For the text-containing cell, return its midpoint in (x, y) coordinate format. 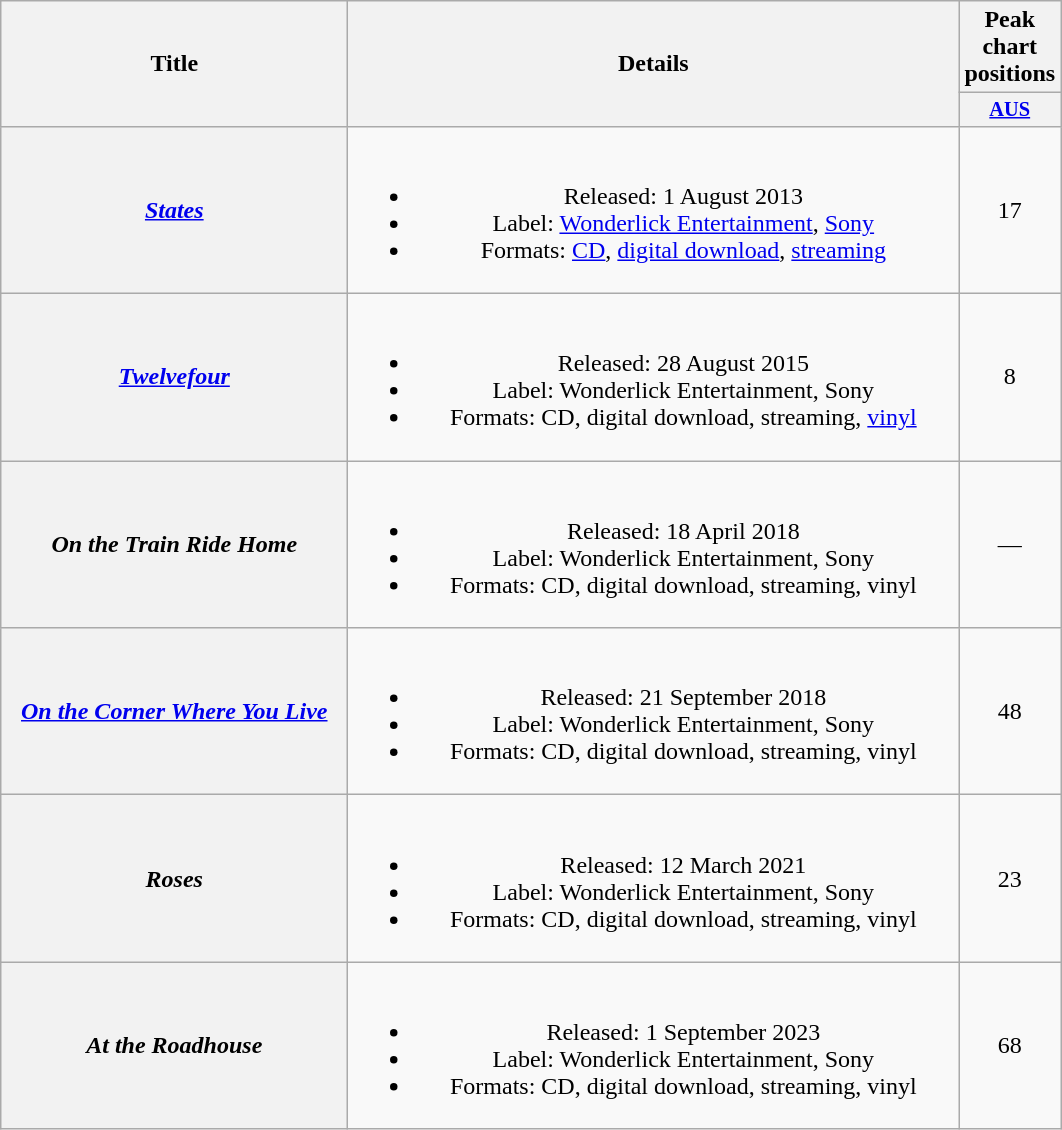
Released: 21 September 2018Label: Wonderlick Entertainment, SonyFormats: CD, digital download, streaming, vinyl (654, 712)
States (174, 210)
Peak chart positions (1010, 47)
Title (174, 64)
On the Train Ride Home (174, 544)
Details (654, 64)
Released: 18 April 2018Label: Wonderlick Entertainment, SonyFormats: CD, digital download, streaming, vinyl (654, 544)
Released: 12 March 2021Label: Wonderlick Entertainment, SonyFormats: CD, digital download, streaming, vinyl (654, 878)
68 (1010, 1046)
17 (1010, 210)
8 (1010, 378)
Released: 28 August 2015Label: Wonderlick Entertainment, SonyFormats: CD, digital download, streaming, vinyl (654, 378)
Released: 1 August 2013Label: Wonderlick Entertainment, SonyFormats: CD, digital download, streaming (654, 210)
Twelvefour (174, 378)
AUS (1010, 110)
23 (1010, 878)
— (1010, 544)
Roses (174, 878)
On the Corner Where You Live (174, 712)
Released: 1 September 2023Label: Wonderlick Entertainment, SonyFormats: CD, digital download, streaming, vinyl (654, 1046)
At the Roadhouse (174, 1046)
48 (1010, 712)
